Scan for the cell matching the given text and deliver its (X, Y) coordinate at center. 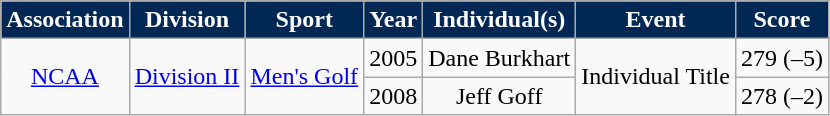
Year (394, 20)
Jeff Goff (500, 96)
278 (–2) (782, 96)
2005 (394, 58)
Division (187, 20)
279 (–5) (782, 58)
Event (656, 20)
Dane Burkhart (500, 58)
Division II (187, 77)
Association (65, 20)
Sport (304, 20)
Individual(s) (500, 20)
2008 (394, 96)
NCAA (65, 77)
Men's Golf (304, 77)
Score (782, 20)
Individual Title (656, 77)
